Identify which cell holds the provided text, then report its (X, Y) central coordinate. 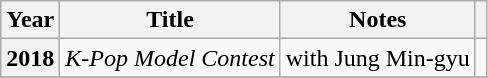
2018 (30, 58)
Notes (378, 20)
Title (170, 20)
with Jung Min-gyu (378, 58)
Year (30, 20)
K-Pop Model Contest (170, 58)
